Detect which cell encompasses the target text, then output its [x, y] center coordinate. 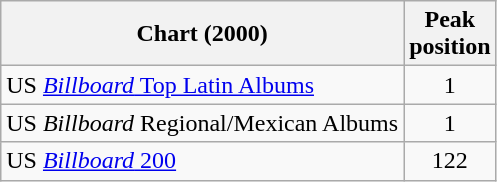
US Billboard 200 [202, 161]
Peakposition [450, 34]
US Billboard Regional/Mexican Albums [202, 123]
US Billboard Top Latin Albums [202, 85]
122 [450, 161]
Chart (2000) [202, 34]
